Find where the given text appears and provide that cell's center as [x, y] coordinate. 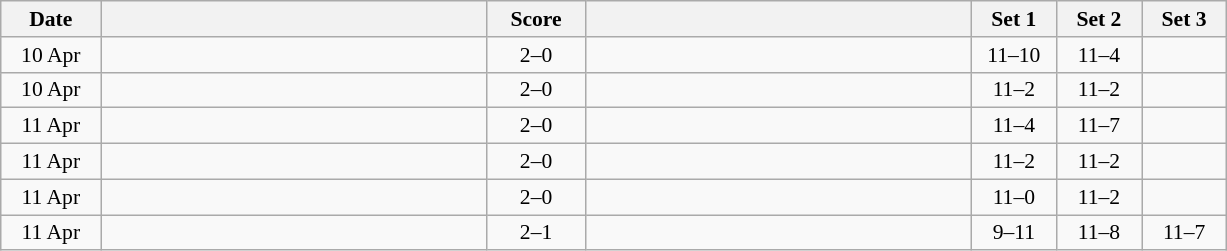
2–1 [536, 233]
9–11 [1014, 233]
Set 3 [1184, 19]
Score [536, 19]
Set 1 [1014, 19]
11–0 [1014, 197]
11–10 [1014, 55]
Date [51, 19]
Set 2 [1098, 19]
11–8 [1098, 233]
